Search for the cell housing the specified text and yield its [x, y] center coordinate. 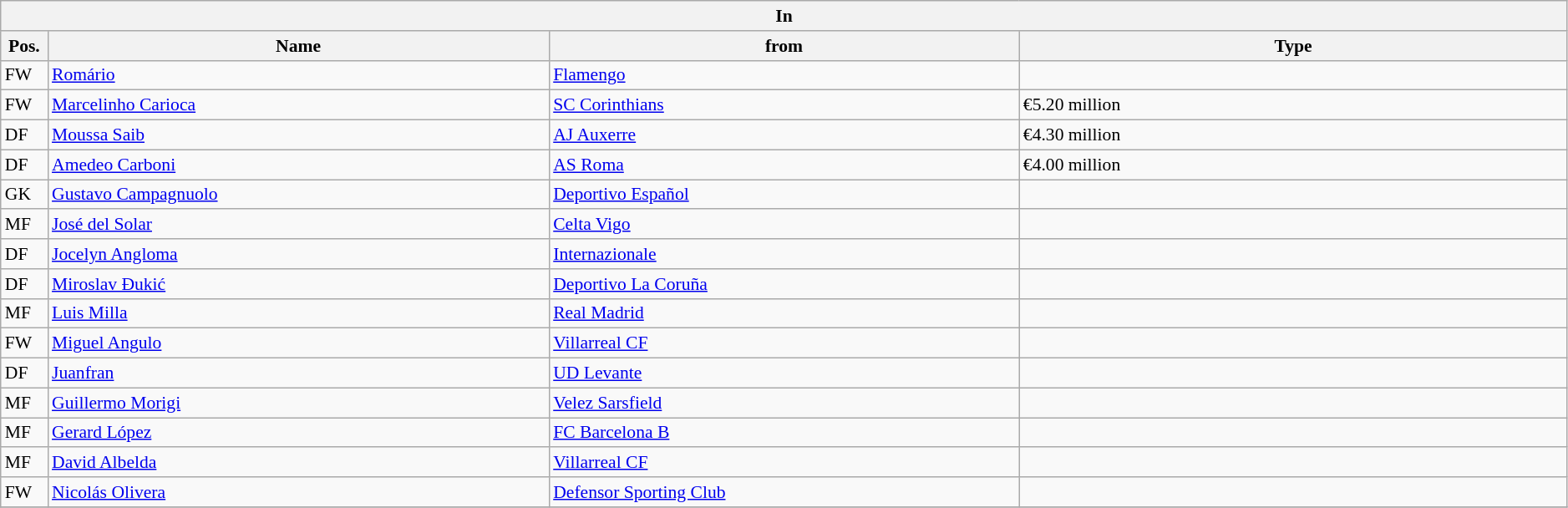
€4.30 million [1293, 135]
Velez Sarsfield [784, 403]
Nicolás Olivera [298, 492]
Flamengo [784, 75]
Name [298, 46]
Gustavo Campagnuolo [298, 195]
Luis Milla [298, 313]
Moussa Saib [298, 135]
€5.20 million [1293, 105]
Miguel Angulo [298, 343]
Internazionale [784, 254]
Jocelyn Angloma [298, 254]
José del Solar [298, 225]
Romário [298, 75]
Pos. [24, 46]
Juanfran [298, 373]
Defensor Sporting Club [784, 492]
Type [1293, 46]
Celta Vigo [784, 225]
Amedeo Carboni [298, 165]
Guillermo Morigi [298, 403]
SC Corinthians [784, 105]
In [784, 16]
AJ Auxerre [784, 135]
FC Barcelona B [784, 433]
Gerard López [298, 433]
UD Levante [784, 373]
David Albelda [298, 463]
Miroslav Đukić [298, 284]
Deportivo La Coruña [784, 284]
AS Roma [784, 165]
€4.00 million [1293, 165]
Deportivo Español [784, 195]
Marcelinho Carioca [298, 105]
GK [24, 195]
Real Madrid [784, 313]
from [784, 46]
